Search for the cell housing the specified text and yield its [x, y] center coordinate. 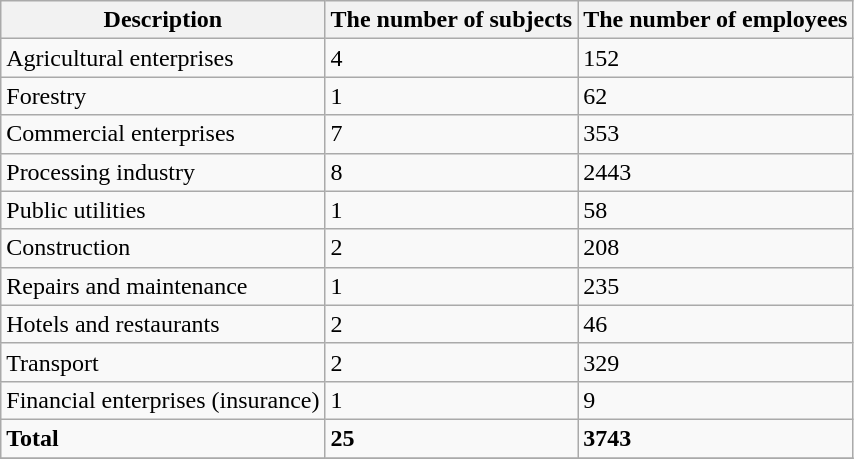
25 [452, 438]
7 [452, 134]
8 [452, 172]
Hotels and restaurants [163, 324]
Description [163, 20]
Commercial enterprises [163, 134]
58 [716, 210]
The number of subjects [452, 20]
Forestry [163, 96]
4 [452, 58]
329 [716, 362]
208 [716, 248]
Financial enterprises (insurance) [163, 400]
Processing industry [163, 172]
Public utilities [163, 210]
235 [716, 286]
Repairs and maintenance [163, 286]
46 [716, 324]
3743 [716, 438]
Transport [163, 362]
62 [716, 96]
353 [716, 134]
Agricultural enterprises [163, 58]
Construction [163, 248]
9 [716, 400]
2443 [716, 172]
152 [716, 58]
The number of employees [716, 20]
Total [163, 438]
